Search for the cell housing the specified text and yield its [x, y] center coordinate. 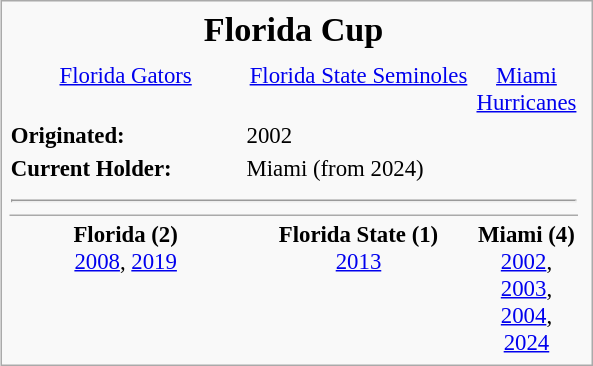
2002 [412, 135]
Miami Hurricanes [526, 88]
Florida (2) 2008, 2019 [126, 288]
Miami (from 2024) [412, 168]
Florida State Seminoles [358, 88]
Miami (4) 2002, 2003, 2004, 2024 [526, 288]
Originated: [126, 135]
Florida Cup [294, 30]
Florida State (1) 2013 [358, 288]
Current Holder: [126, 168]
Florida Gators [126, 88]
